Capture the cell that displays the provided text and extract its (X, Y) central coordinate. 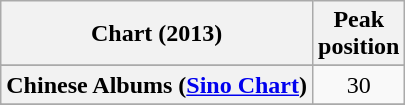
Chinese Albums (Sino Chart) (157, 85)
30 (359, 85)
Peakposition (359, 34)
Chart (2013) (157, 34)
